For the text-containing cell, return its midpoint in (X, Y) coordinate format. 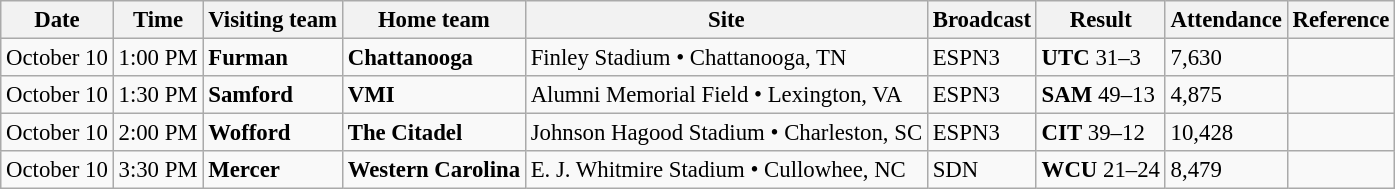
Alumni Memorial Field • Lexington, VA (726, 95)
Johnson Hagood Stadium • Charleston, SC (726, 133)
Chattanooga (434, 58)
Reference (1341, 20)
Broadcast (982, 20)
UTC 31–3 (1100, 58)
Attendance (1226, 20)
1:30 PM (158, 95)
Mercer (272, 170)
Date (57, 20)
Furman (272, 58)
E. J. Whitmire Stadium • Cullowhee, NC (726, 170)
1:00 PM (158, 58)
SAM 49–13 (1100, 95)
8,479 (1226, 170)
The Citadel (434, 133)
Samford (272, 95)
Result (1100, 20)
VMI (434, 95)
Finley Stadium • Chattanooga, TN (726, 58)
Site (726, 20)
2:00 PM (158, 133)
Visiting team (272, 20)
4,875 (1226, 95)
CIT 39–12 (1100, 133)
SDN (982, 170)
Western Carolina (434, 170)
Home team (434, 20)
Wofford (272, 133)
10,428 (1226, 133)
WCU 21–24 (1100, 170)
7,630 (1226, 58)
3:30 PM (158, 170)
Time (158, 20)
